Detect which cell encompasses the target text, then output its (x, y) center coordinate. 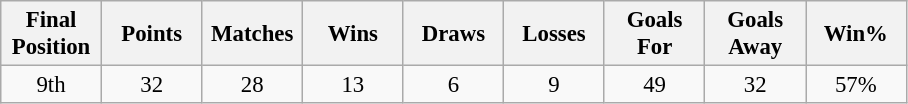
28 (252, 85)
57% (856, 85)
Goals Away (756, 34)
9 (554, 85)
9th (52, 85)
49 (654, 85)
Matches (252, 34)
13 (354, 85)
Goals For (654, 34)
Losses (554, 34)
Wins (354, 34)
Draws (454, 34)
Points (152, 34)
Win% (856, 34)
6 (454, 85)
Final Position (52, 34)
